Capture the cell that displays the provided text and extract its (x, y) central coordinate. 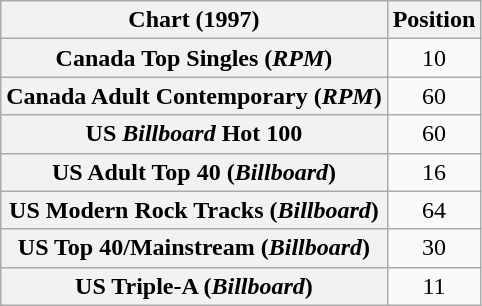
11 (434, 286)
US Billboard Hot 100 (194, 134)
Position (434, 20)
Canada Top Singles (RPM) (194, 58)
64 (434, 210)
30 (434, 248)
US Top 40/Mainstream (Billboard) (194, 248)
16 (434, 172)
10 (434, 58)
US Modern Rock Tracks (Billboard) (194, 210)
Canada Adult Contemporary (RPM) (194, 96)
US Triple-A (Billboard) (194, 286)
Chart (1997) (194, 20)
US Adult Top 40 (Billboard) (194, 172)
